Capture the cell that displays the provided text and extract its (X, Y) central coordinate. 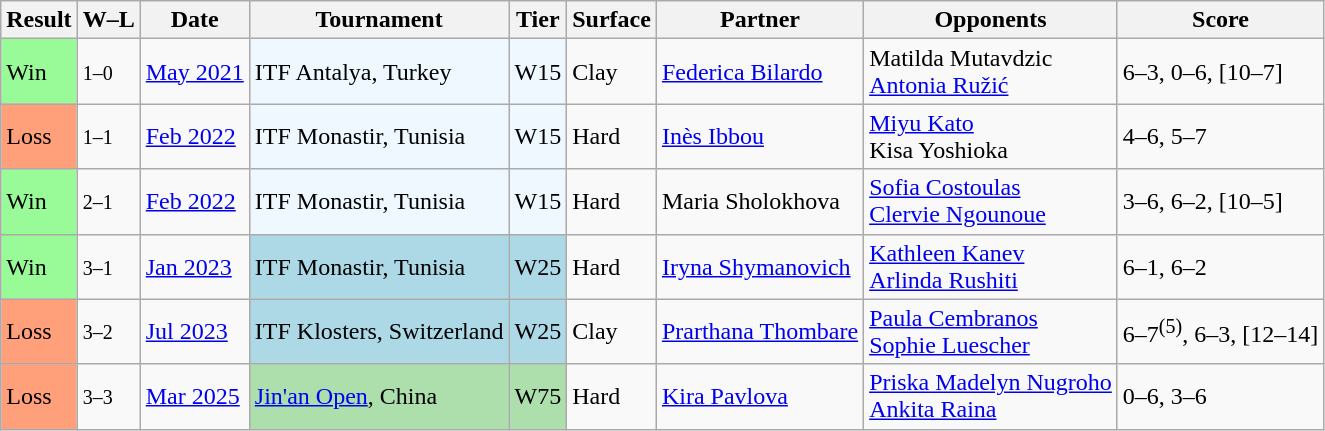
ITF Antalya, Turkey (379, 72)
W75 (538, 396)
Score (1220, 20)
Matilda Mutavdzic Antonia Ružić (991, 72)
ITF Klosters, Switzerland (379, 332)
Priska Madelyn Nugroho Ankita Raina (991, 396)
Paula Cembranos Sophie Luescher (991, 332)
1–1 (108, 136)
Opponents (991, 20)
W–L (108, 20)
0–6, 3–6 (1220, 396)
6–7(5), 6–3, [12–14] (1220, 332)
3–1 (108, 266)
Date (194, 20)
Result (39, 20)
Tier (538, 20)
Jin'an Open, China (379, 396)
Surface (612, 20)
3–3 (108, 396)
Sofia Costoulas Clervie Ngounoue (991, 202)
2–1 (108, 202)
Mar 2025 (194, 396)
Inès Ibbou (760, 136)
3–6, 6–2, [10–5] (1220, 202)
Kathleen Kanev Arlinda Rushiti (991, 266)
Partner (760, 20)
1–0 (108, 72)
4–6, 5–7 (1220, 136)
Jan 2023 (194, 266)
Federica Bilardo (760, 72)
6–1, 6–2 (1220, 266)
3–2 (108, 332)
Jul 2023 (194, 332)
6–3, 0–6, [10–7] (1220, 72)
May 2021 (194, 72)
Tournament (379, 20)
Prarthana Thombare (760, 332)
Kira Pavlova (760, 396)
Maria Sholokhova (760, 202)
Miyu Kato Kisa Yoshioka (991, 136)
Iryna Shymanovich (760, 266)
